Pinpoint the cell where the given text exists, returning its [X, Y] midpoint coordinate. 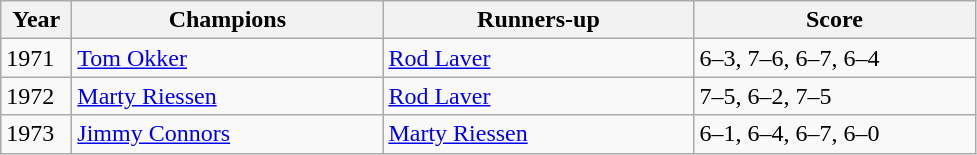
6–3, 7–6, 6–7, 6–4 [834, 58]
Jimmy Connors [228, 134]
6–1, 6–4, 6–7, 6–0 [834, 134]
1973 [36, 134]
Tom Okker [228, 58]
Year [36, 20]
7–5, 6–2, 7–5 [834, 96]
1972 [36, 96]
Champions [228, 20]
1971 [36, 58]
Runners-up [538, 20]
Score [834, 20]
